Output the [x, y] coordinate of the center of the cell containing the given text.  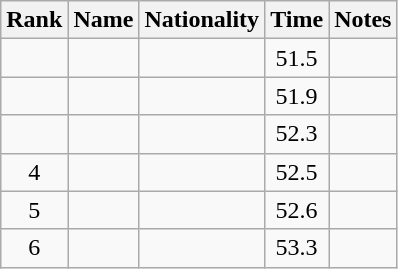
53.3 [297, 248]
52.3 [297, 134]
Notes [363, 20]
52.5 [297, 172]
5 [34, 210]
Name [104, 20]
4 [34, 172]
Nationality [202, 20]
Rank [34, 20]
51.5 [297, 58]
Time [297, 20]
51.9 [297, 96]
52.6 [297, 210]
6 [34, 248]
